Pinpoint the cell where the given text exists, returning its (X, Y) midpoint coordinate. 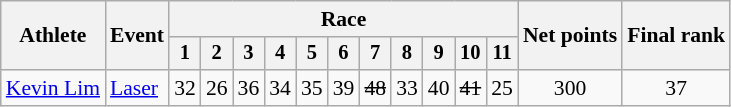
2 (217, 54)
Athlete (53, 36)
39 (344, 88)
11 (502, 54)
7 (375, 54)
41 (470, 88)
3 (249, 54)
Final rank (676, 36)
Race (344, 19)
35 (312, 88)
Laser (137, 88)
37 (676, 88)
10 (470, 54)
40 (439, 88)
25 (502, 88)
Event (137, 36)
1 (185, 54)
9 (439, 54)
5 (312, 54)
36 (249, 88)
48 (375, 88)
32 (185, 88)
26 (217, 88)
300 (570, 88)
Kevin Lim (53, 88)
4 (280, 54)
33 (407, 88)
34 (280, 88)
8 (407, 54)
Net points (570, 36)
6 (344, 54)
